Detect which cell encompasses the target text, then output its [x, y] center coordinate. 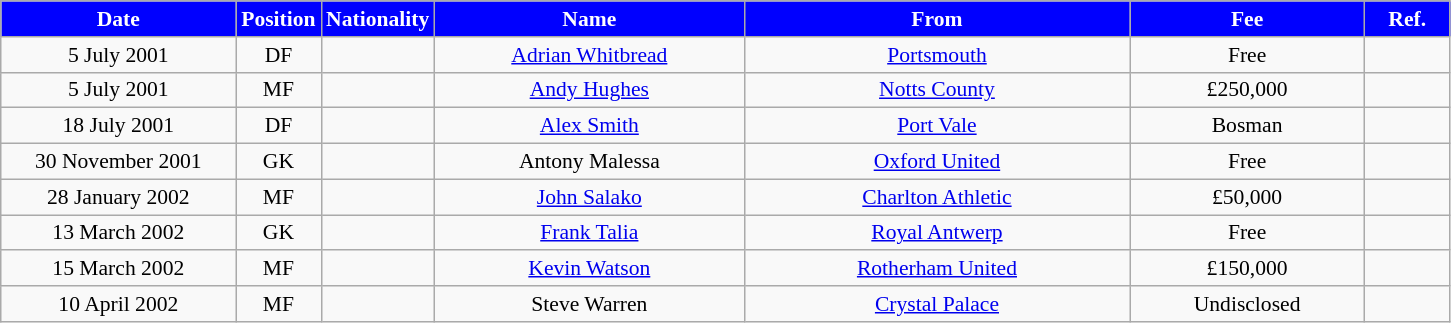
Andy Hughes [589, 90]
£50,000 [1248, 197]
Oxford United [936, 162]
Fee [1248, 19]
10 April 2002 [118, 304]
30 November 2001 [118, 162]
18 July 2001 [118, 126]
Ref. [1408, 19]
Portsmouth [936, 55]
Nationality [378, 19]
Crystal Palace [936, 304]
From [936, 19]
Alex Smith [589, 126]
Antony Malessa [589, 162]
Royal Antwerp [936, 233]
Adrian Whitbread [589, 55]
Rotherham United [936, 269]
Notts County [936, 90]
Steve Warren [589, 304]
Undisclosed [1248, 304]
28 January 2002 [118, 197]
Position [278, 19]
Kevin Watson [589, 269]
John Salako [589, 197]
Bosman [1248, 126]
Charlton Athletic [936, 197]
13 March 2002 [118, 233]
£250,000 [1248, 90]
15 March 2002 [118, 269]
Port Vale [936, 126]
Frank Talia [589, 233]
Date [118, 19]
Name [589, 19]
£150,000 [1248, 269]
